Identify which cell holds the provided text, then report its [x, y] central coordinate. 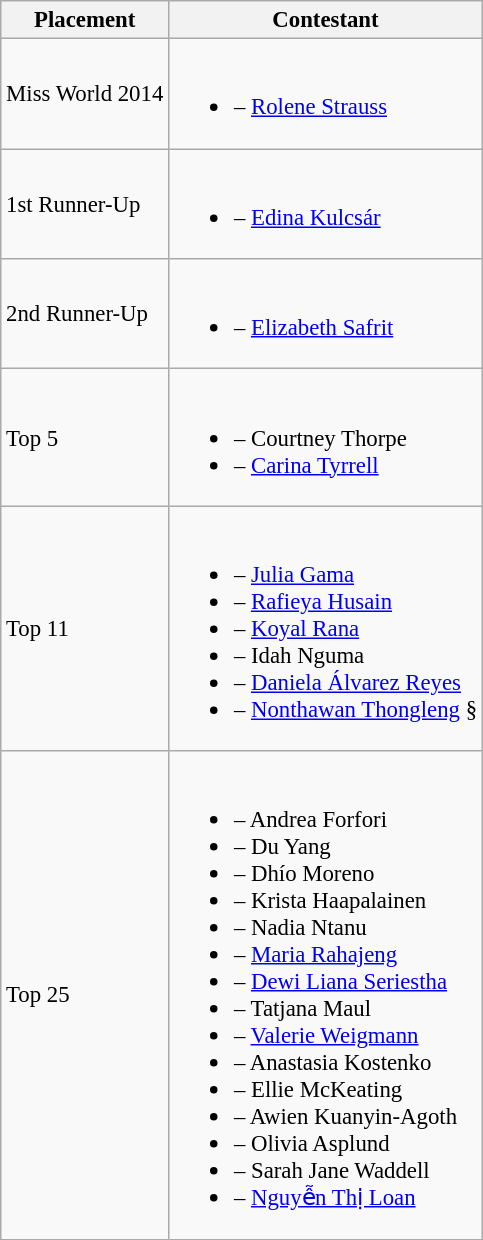
Top 11 [85, 628]
– Julia Gama – Rafieya Husain – Koyal Rana – Idah Nguma – Daniela Álvarez Reyes – Nonthawan Thongleng § [326, 628]
Miss World 2014 [85, 94]
2nd Runner-Up [85, 314]
– Courtney Thorpe – Carina Tyrrell [326, 438]
Top 25 [85, 995]
– Rolene Strauss [326, 94]
1st Runner-Up [85, 204]
– Edina Kulcsár [326, 204]
Top 5 [85, 438]
Placement [85, 20]
– Elizabeth Safrit [326, 314]
Contestant [326, 20]
